Scan for the cell matching the given text and deliver its (x, y) coordinate at center. 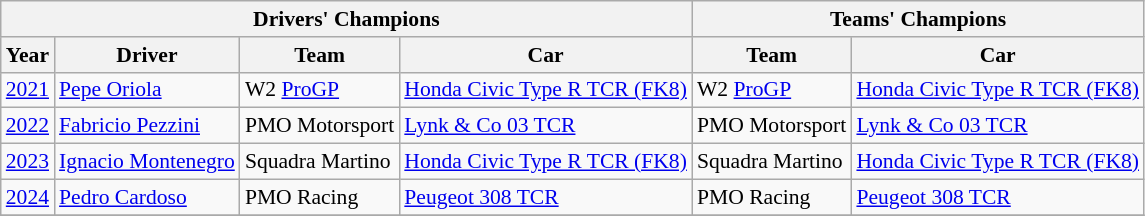
Year (28, 55)
Pedro Cardoso (147, 197)
Teams' Champions (918, 19)
2022 (28, 126)
2024 (28, 197)
Fabricio Pezzini (147, 126)
Ignacio Montenegro (147, 162)
2021 (28, 90)
Driver (147, 55)
2023 (28, 162)
Pepe Oriola (147, 90)
Drivers' Champions (346, 19)
